Capture the cell that displays the provided text and extract its [x, y] central coordinate. 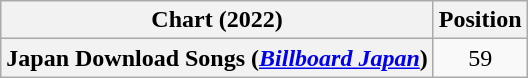
Chart (2022) [218, 20]
Japan Download Songs (Billboard Japan) [218, 58]
Position [480, 20]
59 [480, 58]
